Capture the cell that displays the provided text and extract its [X, Y] central coordinate. 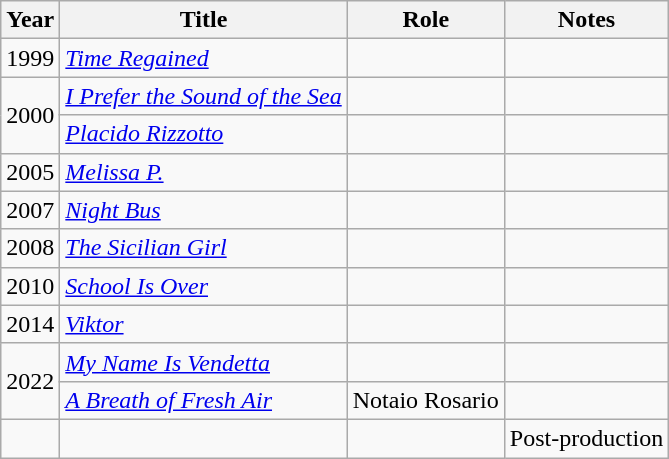
Time Regained [204, 58]
Title [204, 20]
Notaio Rosario [426, 400]
2000 [30, 115]
Night Bus [204, 210]
A Breath of Fresh Air [204, 400]
Post-production [586, 438]
Year [30, 20]
Notes [586, 20]
I Prefer the Sound of the Sea [204, 96]
2008 [30, 248]
My Name Is Vendetta [204, 362]
School Is Over [204, 286]
Role [426, 20]
Placido Rizzotto [204, 134]
2022 [30, 381]
Viktor [204, 324]
2005 [30, 172]
2007 [30, 210]
1999 [30, 58]
2010 [30, 286]
2014 [30, 324]
Melissa P. [204, 172]
The Sicilian Girl [204, 248]
